From the cell containing the given text, extract its center point as [X, Y] coordinate. 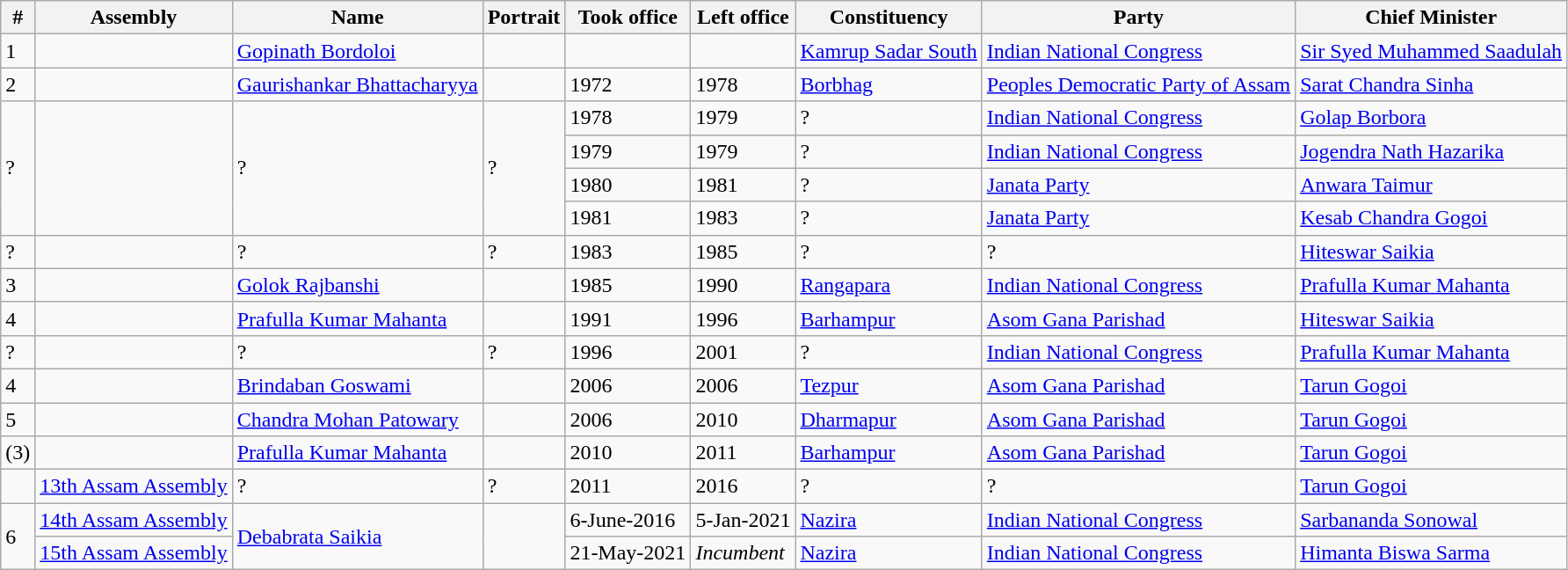
(3) [18, 453]
Peoples Democratic Party of Assam [1138, 84]
Debabrata Saikia [357, 537]
Anwara Taimur [1431, 185]
6-June-2016 [628, 520]
Golok Rajbanshi [357, 285]
Golap Borbora [1431, 118]
1 [18, 51]
2001 [744, 352]
3 [18, 285]
Borbhag [889, 84]
Himanta Biswa Sarma [1431, 553]
Incumbent [744, 553]
21-May-2021 [628, 553]
1990 [744, 285]
Assembly [134, 18]
Rangapara [889, 285]
Jogendra Nath Hazarika [1431, 151]
Dharmapur [889, 420]
Party [1138, 18]
Sarbananda Sonowal [1431, 520]
1972 [628, 84]
# [18, 18]
Sir Syed Muhammed Saadulah [1431, 51]
Portrait [524, 18]
Left office [744, 18]
2 [18, 84]
5-Jan-2021 [744, 520]
2016 [744, 486]
Chandra Mohan Patowary [357, 420]
Gopinath Bordoloi [357, 51]
Name [357, 18]
5 [18, 420]
6 [18, 537]
Kamrup Sadar South [889, 51]
14th Assam Assembly [134, 520]
13th Assam Assembly [134, 486]
Tezpur [889, 385]
Sarat Chandra Sinha [1431, 84]
Took office [628, 18]
Gaurishankar Bhattacharyya [357, 84]
15th Assam Assembly [134, 553]
1991 [628, 318]
1980 [628, 185]
Kesab Chandra Gogoi [1431, 218]
Brindaban Goswami [357, 385]
Constituency [889, 18]
Chief Minister [1431, 18]
